Search for the cell housing the specified text and yield its (x, y) center coordinate. 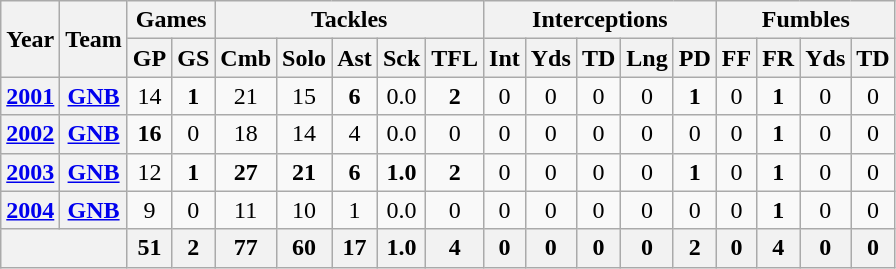
Int (505, 58)
Team (94, 39)
27 (246, 172)
11 (246, 210)
51 (149, 248)
60 (304, 248)
15 (304, 96)
2001 (30, 96)
TFL (455, 58)
GS (194, 58)
Ast (355, 58)
Solo (304, 58)
2004 (30, 210)
Year (30, 39)
FR (778, 58)
Fumbles (806, 20)
17 (355, 248)
2003 (30, 172)
10 (304, 210)
12 (149, 172)
Lng (647, 58)
2002 (30, 134)
16 (149, 134)
Cmb (246, 58)
Games (170, 20)
Interceptions (600, 20)
FF (736, 58)
GP (149, 58)
77 (246, 248)
PD (694, 58)
18 (246, 134)
Sck (401, 58)
9 (149, 210)
Tackles (350, 20)
